Return the [x, y] coordinate for the center point of the cell that contains the specified text.  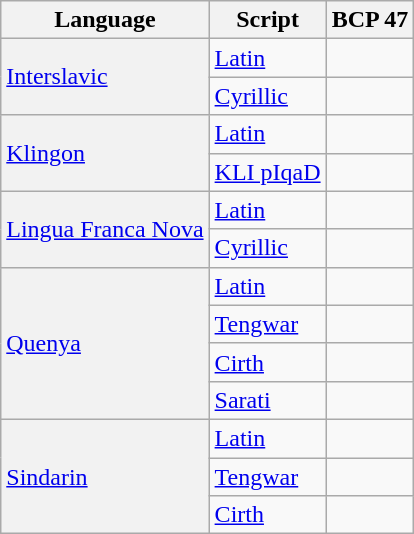
Klingon [105, 153]
Interslavic [105, 77]
Language [105, 20]
KLI pIqaD [268, 172]
Sindarin [105, 476]
BCP 47 [370, 20]
Sarati [268, 400]
Script [268, 20]
Quenya [105, 343]
Lingua Franca Nova [105, 229]
